Return the (x, y) coordinate for the center point of the cell that contains the specified text.  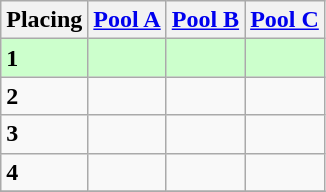
Pool C (285, 20)
Pool A (127, 20)
2 (44, 96)
4 (44, 172)
1 (44, 58)
3 (44, 134)
Placing (44, 20)
Pool B (205, 20)
